Identify which cell holds the provided text, then report its [x, y] central coordinate. 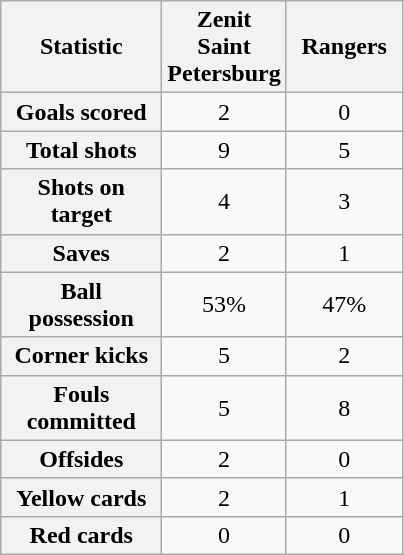
Fouls committed [82, 408]
4 [224, 202]
Ball possession [82, 304]
Yellow cards [82, 497]
Offsides [82, 459]
Saves [82, 253]
Goals scored [82, 112]
53% [224, 304]
8 [344, 408]
Zenit Saint Petersburg [224, 47]
Statistic [82, 47]
Red cards [82, 535]
47% [344, 304]
Shots on target [82, 202]
3 [344, 202]
Rangers [344, 47]
Corner kicks [82, 356]
Total shots [82, 150]
9 [224, 150]
